Detect which cell encompasses the target text, then output its [x, y] center coordinate. 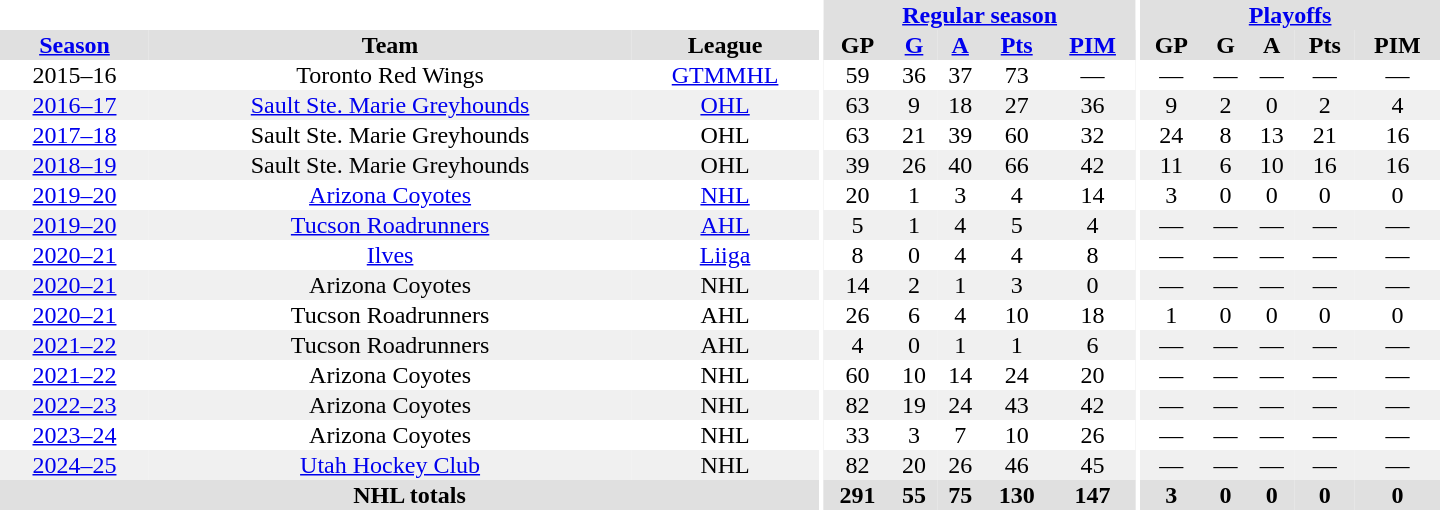
46 [1016, 465]
Liiga [725, 255]
130 [1016, 495]
2016–17 [74, 105]
NHL totals [410, 495]
2022–23 [74, 405]
40 [960, 165]
GTMMHL [725, 75]
32 [1092, 135]
Playoffs [1290, 15]
2018–19 [74, 165]
2015–16 [74, 75]
11 [1171, 165]
75 [960, 495]
2024–25 [74, 465]
27 [1016, 105]
73 [1016, 75]
37 [960, 75]
59 [858, 75]
Regular season [980, 15]
Season [74, 45]
45 [1092, 465]
66 [1016, 165]
Utah Hockey Club [390, 465]
2017–18 [74, 135]
13 [1272, 135]
7 [960, 435]
33 [858, 435]
147 [1092, 495]
43 [1016, 405]
55 [914, 495]
League [725, 45]
Ilves [390, 255]
2023–24 [74, 435]
Team [390, 45]
19 [914, 405]
Toronto Red Wings [390, 75]
291 [858, 495]
